Return (X, Y) of the center of cell containing provided text 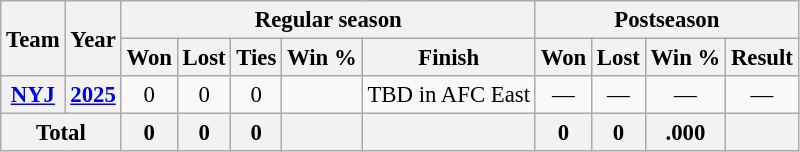
Postseason (666, 20)
Year (93, 38)
Regular season (328, 20)
NYJ (33, 95)
2025 (93, 95)
Finish (448, 58)
Ties (256, 58)
Team (33, 38)
TBD in AFC East (448, 95)
Total (61, 133)
Result (762, 58)
.000 (685, 133)
